Determine the (X, Y) coordinate at the center of the cell enclosing the given text.  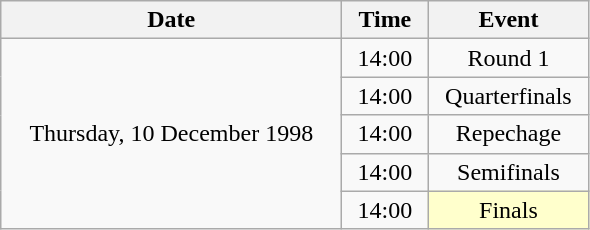
Quarterfinals (508, 96)
Event (508, 20)
Semifinals (508, 172)
Thursday, 10 December 1998 (172, 134)
Round 1 (508, 58)
Date (172, 20)
Repechage (508, 134)
Finals (508, 210)
Time (385, 20)
